Provide the [x, y] coordinate of the cell's center where the given text is located.  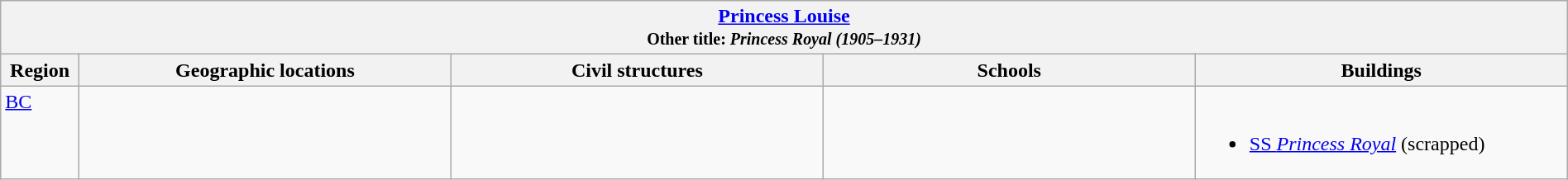
Princess LouiseOther title: Princess Royal (1905–1931) [784, 28]
SS Princess Royal (scrapped) [1381, 132]
Schools [1009, 70]
Geographic locations [265, 70]
Buildings [1381, 70]
Region [40, 70]
BC [40, 132]
Civil structures [637, 70]
